Return the [x, y] coordinate for the center point of the cell that contains the specified text.  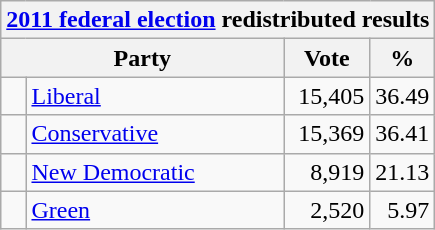
New Democratic [155, 172]
Liberal [155, 96]
Green [155, 210]
15,405 [327, 96]
Conservative [155, 134]
2011 federal election redistributed results [218, 20]
Vote [327, 58]
36.41 [402, 134]
21.13 [402, 172]
2,520 [327, 210]
15,369 [327, 134]
36.49 [402, 96]
5.97 [402, 210]
8,919 [327, 172]
Party [142, 58]
% [402, 58]
